Detect which cell encompasses the target text, then output its (X, Y) center coordinate. 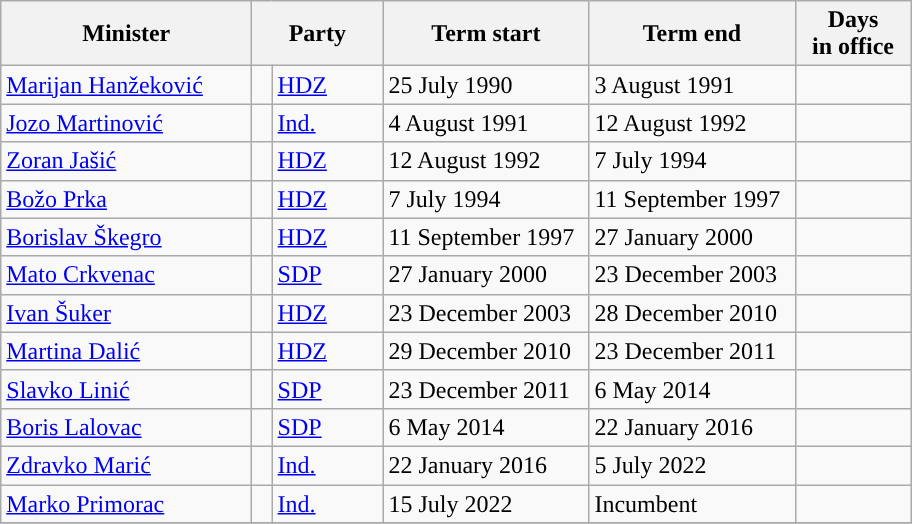
Term end (692, 34)
Incumbent (692, 503)
Ivan Šuker (126, 313)
Zdravko Marić (126, 465)
Term start (486, 34)
28 December 2010 (692, 313)
Božo Prka (126, 199)
Minister (126, 34)
Marko Primorac (126, 503)
3 August 1991 (692, 85)
29 December 2010 (486, 351)
Marijan Hanžeković (126, 85)
5 July 2022 (692, 465)
Zoran Jašić (126, 161)
Party (318, 34)
15 July 2022 (486, 503)
Borislav Škegro (126, 237)
Slavko Linić (126, 389)
4 August 1991 (486, 123)
Mato Crkvenac (126, 275)
Days in office (853, 34)
Jozo Martinović (126, 123)
25 July 1990 (486, 85)
Martina Dalić (126, 351)
Boris Lalovac (126, 427)
